Provide the [x, y] coordinate of the cell's center where the given text is located.  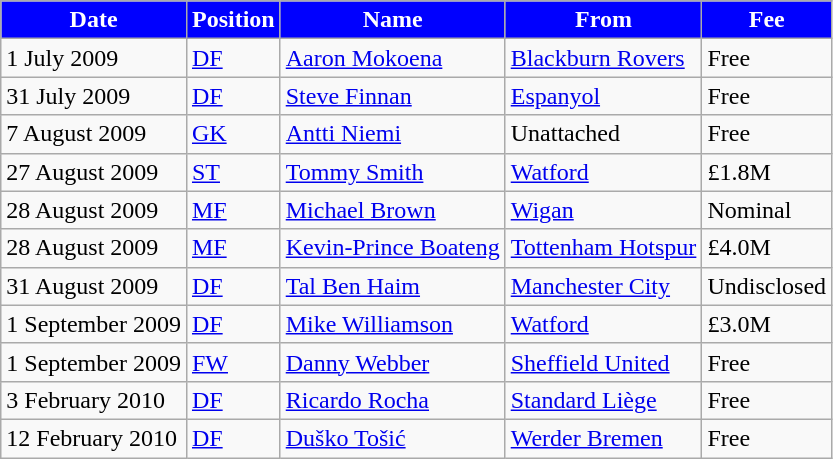
12 February 2010 [94, 438]
Steve Finnan [392, 96]
Standard Liège [604, 400]
Name [392, 20]
3 February 2010 [94, 400]
31 August 2009 [94, 286]
Werder Bremen [604, 438]
Sheffield United [604, 362]
1 July 2009 [94, 58]
Espanyol [604, 96]
From [604, 20]
Tottenham Hotspur [604, 248]
Position [233, 20]
Mike Williamson [392, 324]
7 August 2009 [94, 134]
Tommy Smith [392, 172]
£3.0M [767, 324]
Antti Niemi [392, 134]
Wigan [604, 210]
Ricardo Rocha [392, 400]
Michael Brown [392, 210]
Nominal [767, 210]
ST [233, 172]
Date [94, 20]
FW [233, 362]
Duško Tošić [392, 438]
Manchester City [604, 286]
Kevin-Prince Boateng [392, 248]
£1.8M [767, 172]
Aaron Mokoena [392, 58]
Undisclosed [767, 286]
GK [233, 134]
Unattached [604, 134]
31 July 2009 [94, 96]
Fee [767, 20]
27 August 2009 [94, 172]
Blackburn Rovers [604, 58]
Tal Ben Haim [392, 286]
Danny Webber [392, 362]
£4.0M [767, 248]
